From the cell containing the given text, extract its center point as [X, Y] coordinate. 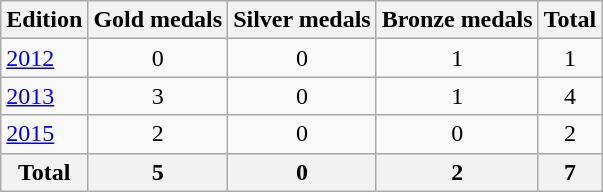
3 [158, 96]
Gold medals [158, 20]
2015 [44, 134]
4 [570, 96]
5 [158, 172]
7 [570, 172]
Silver medals [302, 20]
Bronze medals [457, 20]
2013 [44, 96]
Edition [44, 20]
2012 [44, 58]
